Return the [x, y] coordinate for the center point of the cell that contains the specified text.  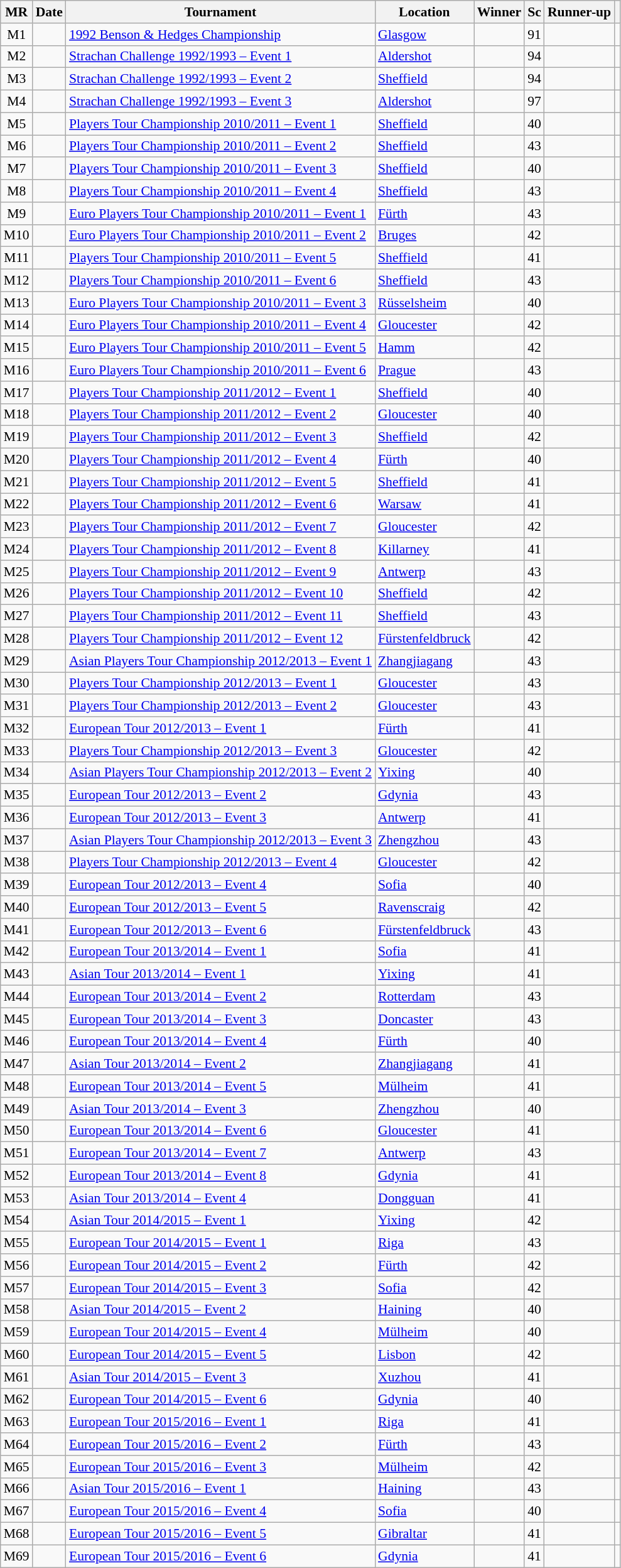
European Tour 2013/2014 – Event 5 [220, 1086]
Players Tour Championship 2010/2011 – Event 1 [220, 124]
Asian Tour 2014/2015 – Event 1 [220, 1221]
European Tour 2013/2014 – Event 3 [220, 1019]
Players Tour Championship 2011/2012 – Event 6 [220, 504]
M69 [16, 1556]
European Tour 2014/2015 – Event 5 [220, 1355]
European Tour 2013/2014 – Event 2 [220, 997]
Players Tour Championship 2011/2012 – Event 12 [220, 639]
M7 [16, 169]
M38 [16, 863]
M53 [16, 1198]
Players Tour Championship 2011/2012 – Event 5 [220, 482]
M35 [16, 795]
Players Tour Championship 2011/2012 – Event 7 [220, 527]
Gibraltar [424, 1534]
M48 [16, 1086]
European Tour 2012/2013 – Event 4 [220, 885]
European Tour 2014/2015 – Event 4 [220, 1332]
Winner [500, 12]
Strachan Challenge 1992/1993 – Event 3 [220, 102]
M8 [16, 191]
European Tour 2015/2016 – Event 5 [220, 1534]
M36 [16, 818]
M29 [16, 661]
Players Tour Championship 2010/2011 – Event 4 [220, 191]
Runner-up [579, 12]
Euro Players Tour Championship 2010/2011 – Event 4 [220, 325]
M3 [16, 79]
Rüsselsheim [424, 303]
1992 Benson & Hedges Championship [220, 35]
Players Tour Championship 2010/2011 – Event 2 [220, 146]
Glasgow [424, 35]
European Tour 2015/2016 – Event 3 [220, 1467]
M54 [16, 1221]
Sc [534, 12]
MR [16, 12]
Strachan Challenge 1992/1993 – Event 2 [220, 79]
European Tour 2015/2016 – Event 4 [220, 1511]
Doncaster [424, 1019]
Asian Tour 2013/2014 – Event 3 [220, 1109]
European Tour 2015/2016 – Event 6 [220, 1556]
M52 [16, 1176]
Euro Players Tour Championship 2010/2011 – Event 2 [220, 236]
M1 [16, 35]
M31 [16, 706]
M60 [16, 1355]
91 [534, 35]
European Tour 2014/2015 – Event 6 [220, 1400]
M18 [16, 415]
M46 [16, 1042]
M9 [16, 214]
Warsaw [424, 504]
Players Tour Championship 2011/2012 – Event 10 [220, 594]
M63 [16, 1422]
Players Tour Championship 2011/2012 – Event 1 [220, 393]
M28 [16, 639]
M20 [16, 460]
M65 [16, 1467]
Players Tour Championship 2011/2012 – Event 11 [220, 616]
M23 [16, 527]
M67 [16, 1511]
M55 [16, 1243]
Asian Players Tour Championship 2012/2013 – Event 2 [220, 773]
M24 [16, 549]
Players Tour Championship 2010/2011 – Event 3 [220, 169]
Strachan Challenge 1992/1993 – Event 1 [220, 57]
Players Tour Championship 2012/2013 – Event 1 [220, 683]
M45 [16, 1019]
Players Tour Championship 2012/2013 – Event 4 [220, 863]
Asian Tour 2014/2015 – Event 3 [220, 1377]
M39 [16, 885]
M22 [16, 504]
Euro Players Tour Championship 2010/2011 – Event 1 [220, 214]
M12 [16, 281]
Asian Tour 2013/2014 – Event 2 [220, 1064]
M21 [16, 482]
Euro Players Tour Championship 2010/2011 – Event 5 [220, 348]
M49 [16, 1109]
M37 [16, 840]
Prague [424, 370]
Killarney [424, 549]
Hamm [424, 348]
Location [424, 12]
Date [49, 12]
Bruges [424, 236]
Asian Players Tour Championship 2012/2013 – Event 1 [220, 661]
Rotterdam [424, 997]
European Tour 2014/2015 – Event 3 [220, 1288]
M17 [16, 393]
European Tour 2013/2014 – Event 1 [220, 952]
M43 [16, 974]
M6 [16, 146]
M42 [16, 952]
Players Tour Championship 2010/2011 – Event 6 [220, 281]
European Tour 2015/2016 – Event 2 [220, 1444]
M57 [16, 1288]
European Tour 2012/2013 – Event 3 [220, 818]
European Tour 2012/2013 – Event 5 [220, 907]
Dongguan [424, 1198]
European Tour 2013/2014 – Event 4 [220, 1042]
European Tour 2013/2014 – Event 8 [220, 1176]
Players Tour Championship 2011/2012 – Event 9 [220, 572]
M56 [16, 1265]
European Tour 2012/2013 – Event 2 [220, 795]
M64 [16, 1444]
M5 [16, 124]
M16 [16, 370]
M19 [16, 437]
Asian Tour 2014/2015 – Event 2 [220, 1310]
M30 [16, 683]
European Tour 2012/2013 – Event 6 [220, 930]
M14 [16, 325]
M15 [16, 348]
Players Tour Championship 2011/2012 – Event 8 [220, 549]
M13 [16, 303]
M26 [16, 594]
M11 [16, 258]
M62 [16, 1400]
Xuzhou [424, 1377]
Euro Players Tour Championship 2010/2011 – Event 6 [220, 370]
M25 [16, 572]
Ravenscraig [424, 907]
M27 [16, 616]
European Tour 2012/2013 – Event 1 [220, 728]
M40 [16, 907]
Players Tour Championship 2012/2013 – Event 3 [220, 751]
M34 [16, 773]
M44 [16, 997]
M47 [16, 1064]
Players Tour Championship 2012/2013 – Event 2 [220, 706]
Asian Players Tour Championship 2012/2013 – Event 3 [220, 840]
M33 [16, 751]
97 [534, 102]
M59 [16, 1332]
M4 [16, 102]
Euro Players Tour Championship 2010/2011 – Event 3 [220, 303]
Players Tour Championship 2011/2012 – Event 2 [220, 415]
M58 [16, 1310]
Asian Tour 2013/2014 – Event 1 [220, 974]
M51 [16, 1153]
European Tour 2013/2014 – Event 7 [220, 1153]
Players Tour Championship 2010/2011 – Event 5 [220, 258]
Players Tour Championship 2011/2012 – Event 4 [220, 460]
Tournament [220, 12]
Asian Tour 2015/2016 – Event 1 [220, 1489]
M32 [16, 728]
Asian Tour 2013/2014 – Event 4 [220, 1198]
Lisbon [424, 1355]
European Tour 2014/2015 – Event 1 [220, 1243]
M50 [16, 1131]
Players Tour Championship 2011/2012 – Event 3 [220, 437]
European Tour 2015/2016 – Event 1 [220, 1422]
European Tour 2013/2014 – Event 6 [220, 1131]
M2 [16, 57]
M10 [16, 236]
M68 [16, 1534]
M61 [16, 1377]
M41 [16, 930]
European Tour 2014/2015 – Event 2 [220, 1265]
M66 [16, 1489]
